Locate the cell with the specified text and output its (x, y) center coordinate. 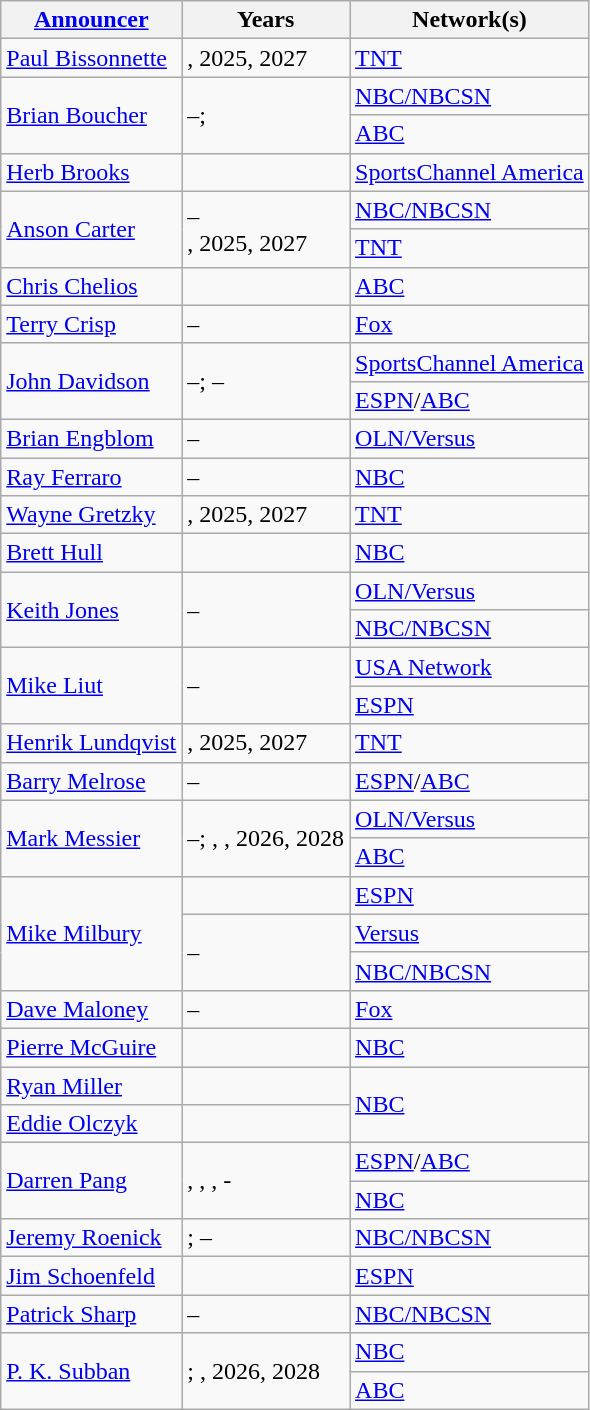
Brian Engblom (92, 438)
Henrik Lundqvist (92, 743)
Eddie Olczyk (92, 1124)
Mike Liut (92, 686)
Terry Crisp (92, 324)
Paul Bissonnette (92, 58)
; , 2026, 2028 (266, 1371)
Chris Chelios (92, 286)
, , , - (266, 1181)
USA Network (470, 667)
Dave Maloney (92, 1009)
–; – (266, 381)
Ray Ferraro (92, 477)
Jim Schoenfeld (92, 1276)
Herb Brooks (92, 172)
Barry Melrose (92, 781)
Brett Hull (92, 553)
–; , , 2026, 2028 (266, 838)
Darren Pang (92, 1181)
Brian Boucher (92, 115)
Network(s) (470, 20)
John Davidson (92, 381)
Pierre McGuire (92, 1047)
P. K. Subban (92, 1371)
Wayne Gretzky (92, 515)
Jeremy Roenick (92, 1238)
Mark Messier (92, 838)
Years (266, 20)
Announcer (92, 20)
Anson Carter (92, 229)
Keith Jones (92, 610)
Mike Milbury (92, 933)
–; (266, 115)
Patrick Sharp (92, 1314)
; – (266, 1238)
Ryan Miller (92, 1085)
Versus (470, 933)
–, 2025, 2027 (266, 229)
